Scan for the cell matching the given text and deliver its (x, y) coordinate at center. 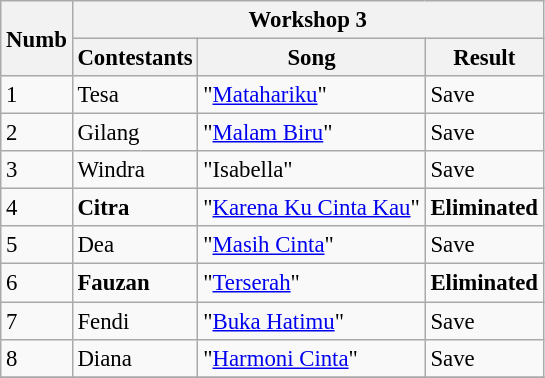
Diana (135, 358)
"Masih Cinta" (312, 245)
"Harmoni Cinta" (312, 358)
8 (36, 358)
Fendi (135, 321)
1 (36, 95)
"Matahariku" (312, 95)
Song (312, 58)
Numb (36, 38)
"Terserah" (312, 283)
7 (36, 321)
Tesa (135, 95)
5 (36, 245)
6 (36, 283)
Citra (135, 208)
2 (36, 133)
"Isabella" (312, 170)
"Karena Ku Cinta Kau" (312, 208)
Windra (135, 170)
Result (484, 58)
Dea (135, 245)
3 (36, 170)
4 (36, 208)
Fauzan (135, 283)
"Buka Hatimu" (312, 321)
Contestants (135, 58)
"Malam Biru" (312, 133)
Gilang (135, 133)
Workshop 3 (308, 20)
